Identify which cell holds the provided text, then report its [x, y] central coordinate. 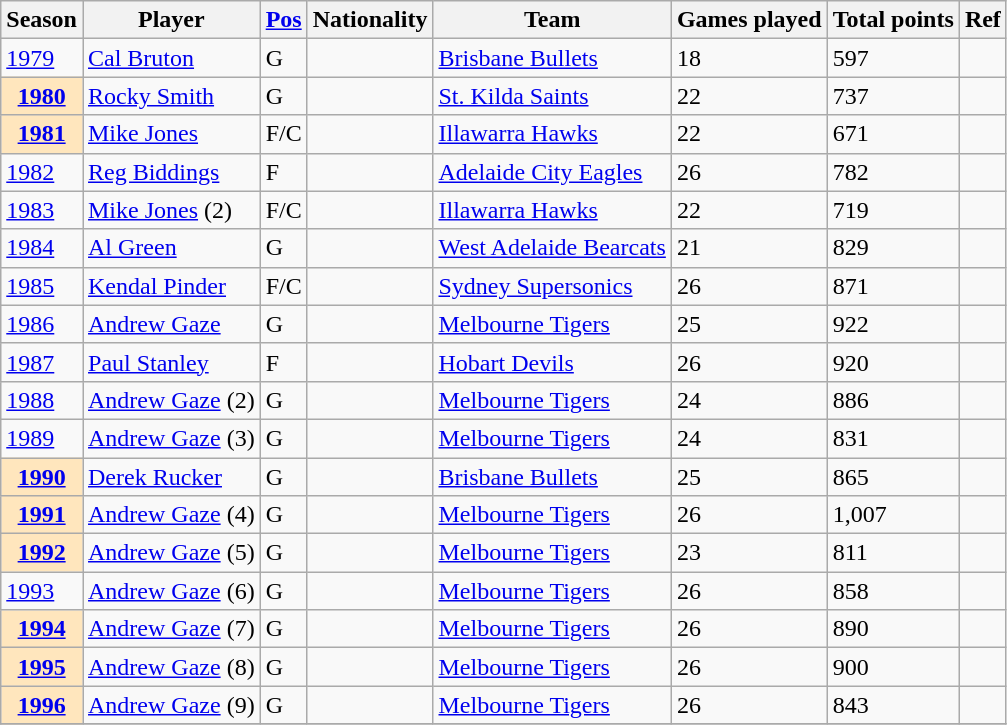
922 [893, 324]
920 [893, 362]
1995 [42, 667]
Player [171, 20]
Andrew Gaze (9) [171, 705]
1983 [42, 210]
737 [893, 96]
843 [893, 705]
671 [893, 134]
1988 [42, 400]
21 [749, 248]
Andrew Gaze (3) [171, 438]
1990 [42, 477]
Al Green [171, 248]
Andrew Gaze (5) [171, 553]
871 [893, 286]
18 [749, 58]
1981 [42, 134]
829 [893, 248]
Sydney Supersonics [552, 286]
782 [893, 172]
23 [749, 553]
West Adelaide Bearcats [552, 248]
Games played [749, 20]
Total points [893, 20]
Andrew Gaze (6) [171, 591]
1,007 [893, 515]
890 [893, 629]
Mike Jones [171, 134]
1993 [42, 591]
811 [893, 553]
Hobart Devils [552, 362]
Adelaide City Eagles [552, 172]
831 [893, 438]
Mike Jones (2) [171, 210]
900 [893, 667]
Ref [982, 20]
1994 [42, 629]
1982 [42, 172]
1979 [42, 58]
Rocky Smith [171, 96]
1980 [42, 96]
1996 [42, 705]
1985 [42, 286]
1986 [42, 324]
719 [893, 210]
St. Kilda Saints [552, 96]
Team [552, 20]
Pos [284, 20]
1984 [42, 248]
1989 [42, 438]
1992 [42, 553]
Andrew Gaze (7) [171, 629]
Andrew Gaze (8) [171, 667]
597 [893, 58]
Andrew Gaze (4) [171, 515]
865 [893, 477]
Andrew Gaze [171, 324]
Reg Biddings [171, 172]
858 [893, 591]
Paul Stanley [171, 362]
Nationality [370, 20]
1987 [42, 362]
Season [42, 20]
886 [893, 400]
Andrew Gaze (2) [171, 400]
Cal Bruton [171, 58]
Derek Rucker [171, 477]
1991 [42, 515]
Kendal Pinder [171, 286]
